Return the [x, y] coordinate for the center point of the cell that contains the specified text.  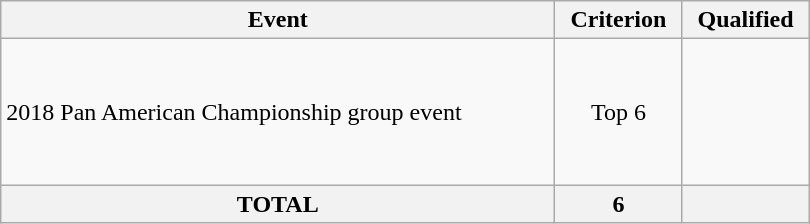
Event [278, 20]
Top 6 [618, 112]
TOTAL [278, 204]
6 [618, 204]
2018 Pan American Championship group event [278, 112]
Qualified [746, 20]
Criterion [618, 20]
